Locate the cell with the specified text and output its [x, y] center coordinate. 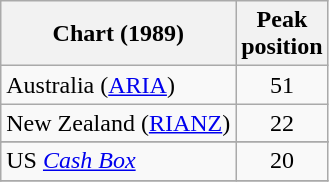
22 [282, 123]
Peakposition [282, 34]
20 [282, 161]
51 [282, 85]
US Cash Box [118, 161]
Chart (1989) [118, 34]
New Zealand (RIANZ) [118, 123]
Australia (ARIA) [118, 85]
